Capture the cell that displays the provided text and extract its (x, y) central coordinate. 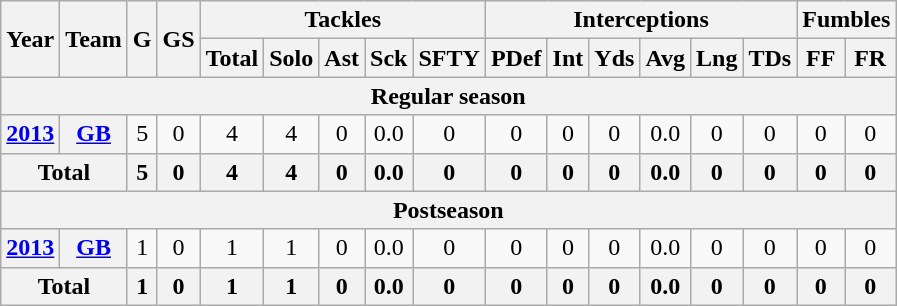
Solo (292, 58)
Int (568, 58)
Yds (614, 58)
PDef (516, 58)
FR (870, 58)
TDs (770, 58)
Lng (717, 58)
FF (821, 58)
Year (30, 39)
Postseason (448, 210)
Interceptions (640, 20)
GS (178, 39)
Avg (666, 58)
Team (94, 39)
Ast (342, 58)
Tackles (342, 20)
G (142, 39)
SFTY (449, 58)
Fumbles (846, 20)
Regular season (448, 96)
Sck (388, 58)
